For the text-containing cell, return its midpoint in (X, Y) coordinate format. 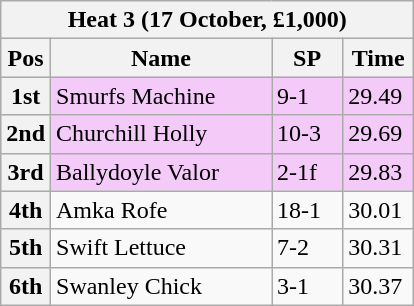
3-1 (308, 286)
30.31 (378, 248)
Swift Lettuce (162, 248)
Name (162, 58)
2-1f (308, 172)
1st (26, 96)
SP (308, 58)
Swanley Chick (162, 286)
7-2 (308, 248)
Smurfs Machine (162, 96)
29.49 (378, 96)
Amka Rofe (162, 210)
18-1 (308, 210)
10-3 (308, 134)
Pos (26, 58)
5th (26, 248)
29.83 (378, 172)
Churchill Holly (162, 134)
Heat 3 (17 October, £1,000) (208, 20)
9-1 (308, 96)
30.37 (378, 286)
6th (26, 286)
4th (26, 210)
Ballydoyle Valor (162, 172)
3rd (26, 172)
Time (378, 58)
30.01 (378, 210)
2nd (26, 134)
29.69 (378, 134)
